For the text-containing cell, return its midpoint in [X, Y] coordinate format. 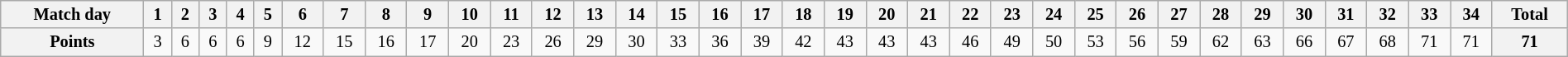
32 [1388, 14]
14 [636, 14]
62 [1221, 42]
56 [1137, 42]
63 [1262, 42]
66 [1304, 42]
5 [268, 14]
2 [185, 14]
28 [1221, 14]
10 [469, 14]
Total [1530, 14]
Match day [73, 14]
1 [157, 14]
24 [1054, 14]
49 [1011, 42]
27 [1178, 14]
67 [1346, 42]
59 [1178, 42]
53 [1095, 42]
36 [719, 42]
19 [845, 14]
39 [762, 42]
22 [970, 14]
34 [1471, 14]
42 [803, 42]
13 [595, 14]
7 [344, 14]
46 [970, 42]
31 [1346, 14]
18 [803, 14]
25 [1095, 14]
8 [386, 14]
4 [240, 14]
50 [1054, 42]
21 [929, 14]
68 [1388, 42]
Points [73, 42]
11 [511, 14]
